From the cell containing the given text, extract its center point as [x, y] coordinate. 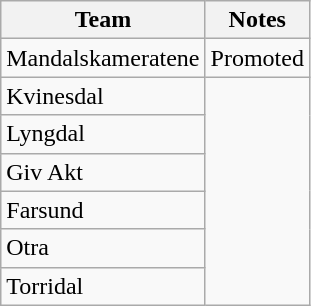
Otra [103, 248]
Lyngdal [103, 134]
Kvinesdal [103, 96]
Torridal [103, 286]
Notes [257, 20]
Farsund [103, 210]
Team [103, 20]
Giv Akt [103, 172]
Mandalskameratene [103, 58]
Promoted [257, 58]
